Return [X, Y] of the center of cell containing provided text 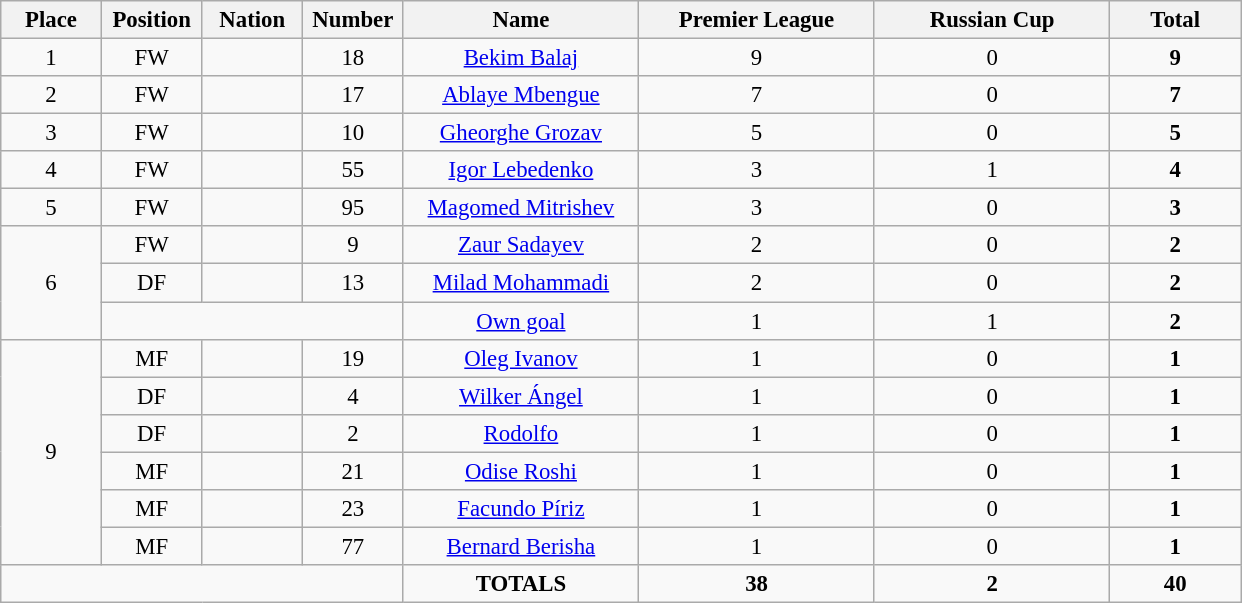
95 [354, 208]
Russian Cup [992, 20]
Place [52, 20]
Oleg Ivanov [521, 358]
19 [354, 358]
Own goal [521, 321]
Wilker Ángel [521, 396]
10 [354, 133]
18 [354, 58]
Rodolfo [521, 433]
21 [354, 471]
Position [152, 20]
13 [354, 283]
Igor Lebedenko [521, 170]
Gheorghe Grozav [521, 133]
Milad Mohammadi [521, 283]
6 [52, 282]
Premier League [757, 20]
77 [354, 546]
Ablaye Mbengue [521, 95]
Zaur Sadayev [521, 245]
Facundo Píriz [521, 509]
Bernard Berisha [521, 546]
Bekim Balaj [521, 58]
38 [757, 584]
Nation [252, 20]
Magomed Mitrishev [521, 208]
Name [521, 20]
23 [354, 509]
Number [354, 20]
40 [1176, 584]
TOTALS [521, 584]
Total [1176, 20]
55 [354, 170]
17 [354, 95]
Odise Roshi [521, 471]
